Return the (X, Y) coordinate for the center point of the cell that contains the specified text.  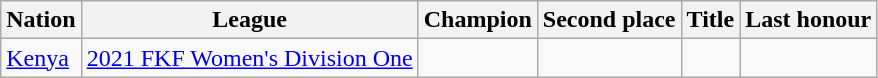
2021 FKF Women's Division One (250, 58)
Last honour (808, 20)
League (250, 20)
Champion (478, 20)
Title (710, 20)
Nation (41, 20)
Kenya (41, 58)
Second place (609, 20)
